Return the (x, y) coordinate for the center point of the cell that contains the specified text.  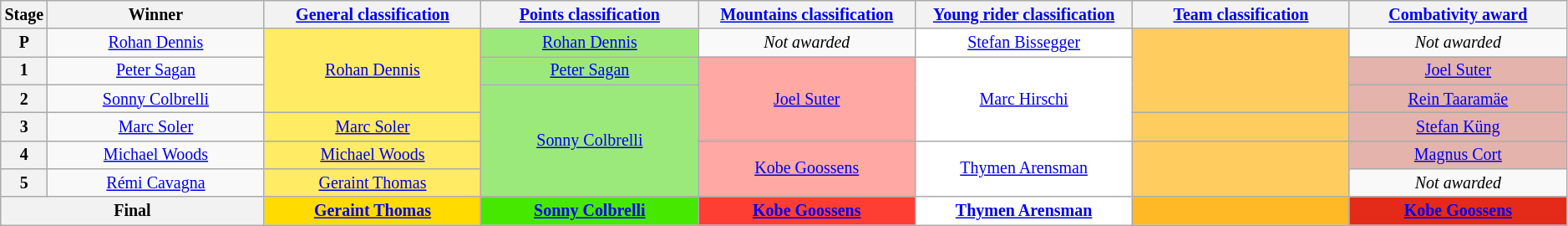
Rémi Cavagna (155, 182)
2 (24, 99)
Stefan Bissegger (1024, 44)
Winner (155, 15)
Points classification (590, 15)
Young rider classification (1024, 15)
5 (24, 182)
1 (24, 70)
4 (24, 154)
Magnus Cort (1458, 154)
Stage (24, 15)
Combativity award (1458, 15)
Stefan Küng (1458, 127)
3 (24, 127)
P (24, 44)
Rein Taaramäe (1458, 99)
Mountains classification (807, 15)
Team classification (1241, 15)
Marc Hirschi (1024, 99)
General classification (373, 15)
Final (132, 211)
